Find where the given text appears and provide that cell's center as (x, y) coordinate. 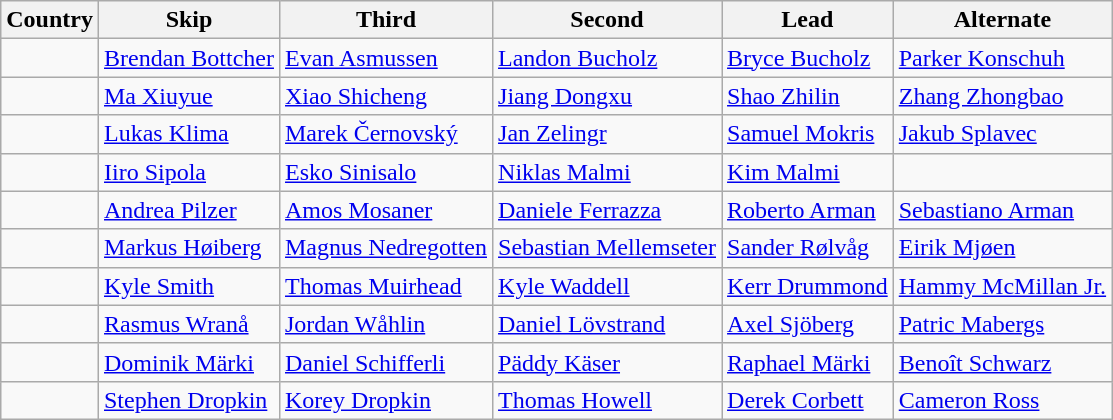
Ma Xiuyue (188, 96)
Päddy Käser (608, 362)
Zhang Zhongbao (1002, 96)
Kerr Drummond (808, 286)
Parker Konschuh (1002, 58)
Daniel Lövstrand (608, 324)
Brendan Bottcher (188, 58)
Evan Asmussen (386, 58)
Iiro Sipola (188, 172)
Derek Corbett (808, 400)
Country (50, 20)
Cameron Ross (1002, 400)
Xiao Shicheng (386, 96)
Samuel Mokris (808, 134)
Marek Černovský (386, 134)
Sander Rølvåg (808, 248)
Daniel Schifferli (386, 362)
Lukas Klima (188, 134)
Raphael Märki (808, 362)
Magnus Nedregotten (386, 248)
Korey Dropkin (386, 400)
Landon Bucholz (608, 58)
Benoît Schwarz (1002, 362)
Jiang Dongxu (608, 96)
Niklas Malmi (608, 172)
Thomas Howell (608, 400)
Third (386, 20)
Sebastiano Arman (1002, 210)
Hammy McMillan Jr. (1002, 286)
Skip (188, 20)
Roberto Arman (808, 210)
Second (608, 20)
Amos Mosaner (386, 210)
Rasmus Wranå (188, 324)
Kim Malmi (808, 172)
Daniele Ferrazza (608, 210)
Andrea Pilzer (188, 210)
Jakub Splavec (1002, 134)
Kyle Waddell (608, 286)
Alternate (1002, 20)
Eirik Mjøen (1002, 248)
Lead (808, 20)
Sebastian Mellemseter (608, 248)
Bryce Bucholz (808, 58)
Jordan Wåhlin (386, 324)
Jan Zelingr (608, 134)
Kyle Smith (188, 286)
Dominik Märki (188, 362)
Esko Sinisalo (386, 172)
Shao Zhilin (808, 96)
Markus Høiberg (188, 248)
Stephen Dropkin (188, 400)
Thomas Muirhead (386, 286)
Axel Sjöberg (808, 324)
Patric Mabergs (1002, 324)
